Locate the cell with the specified text and output its [x, y] center coordinate. 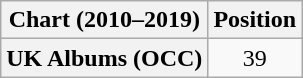
Position [255, 20]
39 [255, 58]
UK Albums (OCC) [104, 58]
Chart (2010–2019) [104, 20]
